From the cell containing the given text, extract its center point as [X, Y] coordinate. 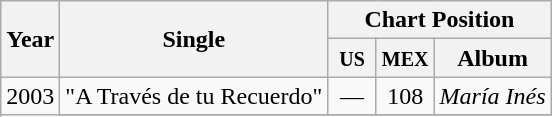
Single [194, 39]
— [352, 96]
Chart Position [440, 20]
MEX [405, 58]
Album [492, 58]
2003 [30, 96]
Year [30, 39]
US [352, 58]
108 [405, 96]
"A Través de tu Recuerdo" [194, 96]
María Inés [492, 96]
